Scan for the cell matching the given text and deliver its [X, Y] coordinate at center. 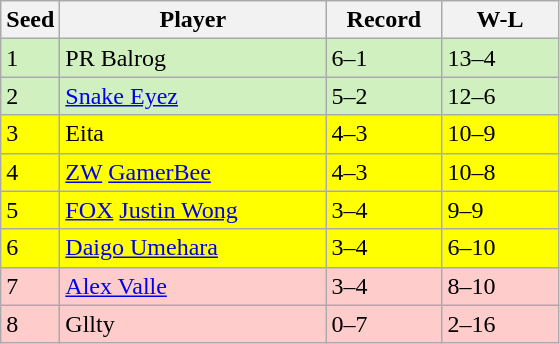
0–7 [384, 324]
8–10 [500, 286]
Seed [30, 20]
Snake Eyez [193, 96]
10–9 [500, 134]
2 [30, 96]
W-L [500, 20]
12–6 [500, 96]
6–1 [384, 58]
7 [30, 286]
Player [193, 20]
2–16 [500, 324]
1 [30, 58]
5–2 [384, 96]
Daigo Umehara [193, 248]
Eita [193, 134]
3 [30, 134]
13–4 [500, 58]
6–10 [500, 248]
Gllty [193, 324]
Record [384, 20]
FOX Justin Wong [193, 210]
4 [30, 172]
ZW GamerBee [193, 172]
PR Balrog [193, 58]
Alex Valle [193, 286]
8 [30, 324]
6 [30, 248]
9–9 [500, 210]
5 [30, 210]
10–8 [500, 172]
